Search for the cell housing the specified text and yield its [X, Y] center coordinate. 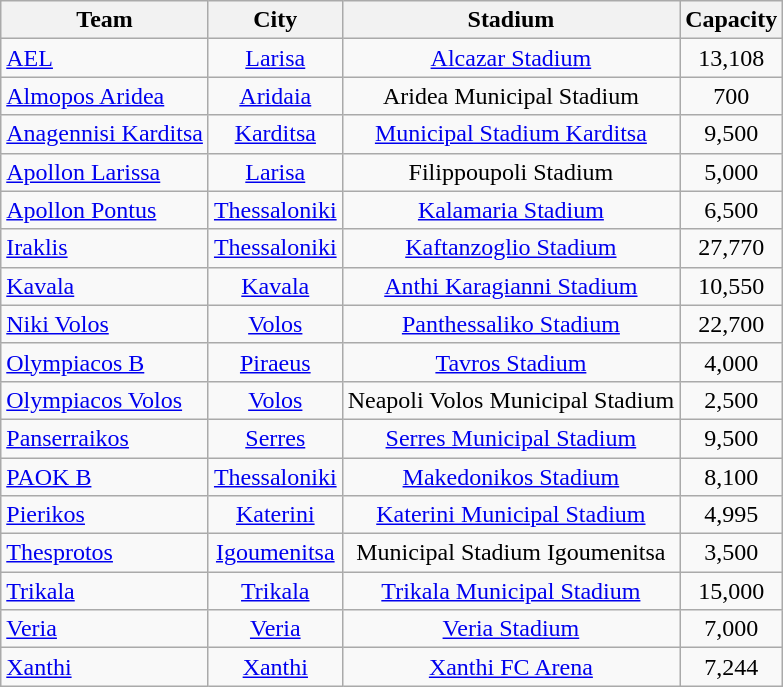
15,000 [732, 591]
Pierikos [105, 515]
Anagennisi Karditsa [105, 134]
Municipal Stadium Karditsa [511, 134]
Serres [275, 438]
Team [105, 20]
Neapoli Volos Municipal Stadium [511, 400]
10,550 [732, 286]
Aridaia [275, 96]
Niki Volos [105, 324]
Stadium [511, 20]
Serres Municipal Stadium [511, 438]
Municipal Stadium Igoumenitsa [511, 553]
5,000 [732, 172]
4,995 [732, 515]
Capacity [732, 20]
Tavros Stadium [511, 362]
Kalamaria Stadium [511, 210]
6,500 [732, 210]
27,770 [732, 248]
22,700 [732, 324]
Kaftanzoglio Stadium [511, 248]
City [275, 20]
Karditsa [275, 134]
Xanthi FC Arena [511, 667]
Almopos Aridea [105, 96]
Apollon Larissa [105, 172]
Piraeus [275, 362]
PAOK B [105, 477]
13,108 [732, 58]
Katerini [275, 515]
700 [732, 96]
Filippoupoli Stadium [511, 172]
Makedonikos Stadium [511, 477]
Apollon Pontus [105, 210]
Panserraikos [105, 438]
3,500 [732, 553]
Trikala Municipal Stadium [511, 591]
Alcazar Stadium [511, 58]
4,000 [732, 362]
Olympiacos Volos [105, 400]
Veria Stadium [511, 629]
Katerini Municipal Stadium [511, 515]
Anthi Karagianni Stadium [511, 286]
Aridea Municipal Stadium [511, 96]
8,100 [732, 477]
7,000 [732, 629]
Olympiacos B [105, 362]
Iraklis [105, 248]
Panthessaliko Stadium [511, 324]
2,500 [732, 400]
Thesprotos [105, 553]
AEL [105, 58]
Igoumenitsa [275, 553]
7,244 [732, 667]
